Capture the cell that displays the provided text and extract its (X, Y) central coordinate. 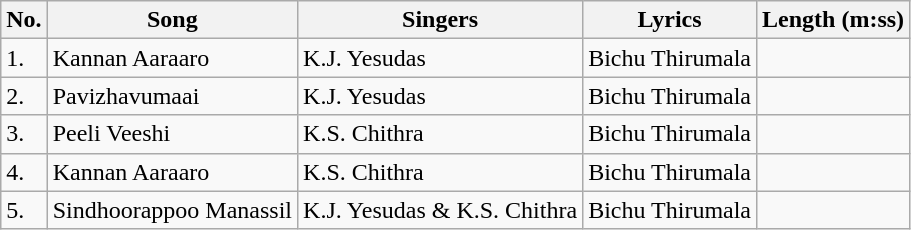
No. (24, 20)
Sindhoorappoo Manassil (172, 210)
Peeli Veeshi (172, 134)
Length (m:ss) (834, 20)
5. (24, 210)
K.J. Yesudas & K.S. Chithra (440, 210)
4. (24, 172)
Song (172, 20)
1. (24, 58)
3. (24, 134)
Singers (440, 20)
2. (24, 96)
Pavizhavumaai (172, 96)
Lyrics (670, 20)
